Output the (X, Y) coordinate of the center of the cell containing the given text.  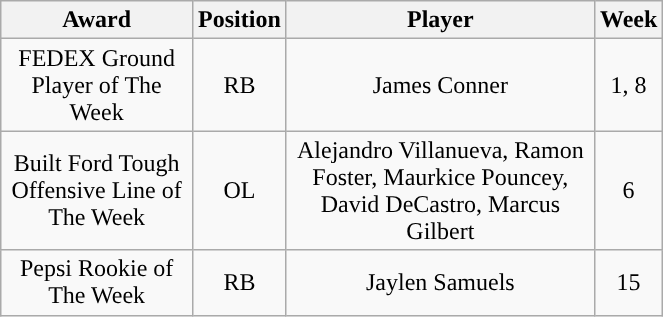
1, 8 (628, 85)
Award (97, 20)
James Conner (440, 85)
FEDEX Ground Player of The Week (97, 85)
Position (240, 20)
Week (628, 20)
Pepsi Rookie of The Week (97, 282)
Built Ford Tough Offensive Line of The Week (97, 190)
Alejandro Villanueva, Ramon Foster, Maurkice Pouncey, David DeCastro, Marcus Gilbert (440, 190)
6 (628, 190)
OL (240, 190)
Jaylen Samuels (440, 282)
Player (440, 20)
15 (628, 282)
